Detect which cell encompasses the target text, then output its (X, Y) center coordinate. 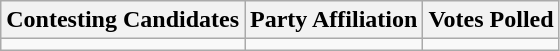
Contesting Candidates (123, 20)
Votes Polled (491, 20)
Party Affiliation (334, 20)
